Scan for the cell matching the given text and deliver its (X, Y) coordinate at center. 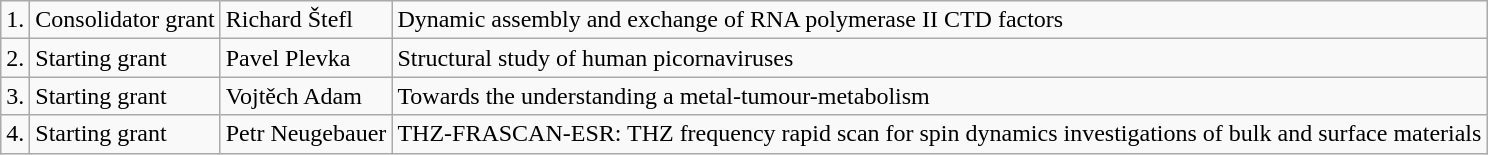
Petr Neugebauer (306, 134)
3. (16, 96)
THZ-FRASCAN-ESR: THZ frequency rapid scan for spin dynamics investigations of bulk and surface materials (940, 134)
Richard Štefl (306, 20)
2. (16, 58)
Dynamic assembly and exchange of RNA polymerase II CTD factors (940, 20)
Vojtěch Adam (306, 96)
4. (16, 134)
Towards the understanding a metal-tumour-metabolism (940, 96)
Pavel Plevka (306, 58)
Consolidator grant (125, 20)
1. (16, 20)
Structural study of human picornaviruses (940, 58)
